Capture the cell that displays the provided text and extract its [x, y] central coordinate. 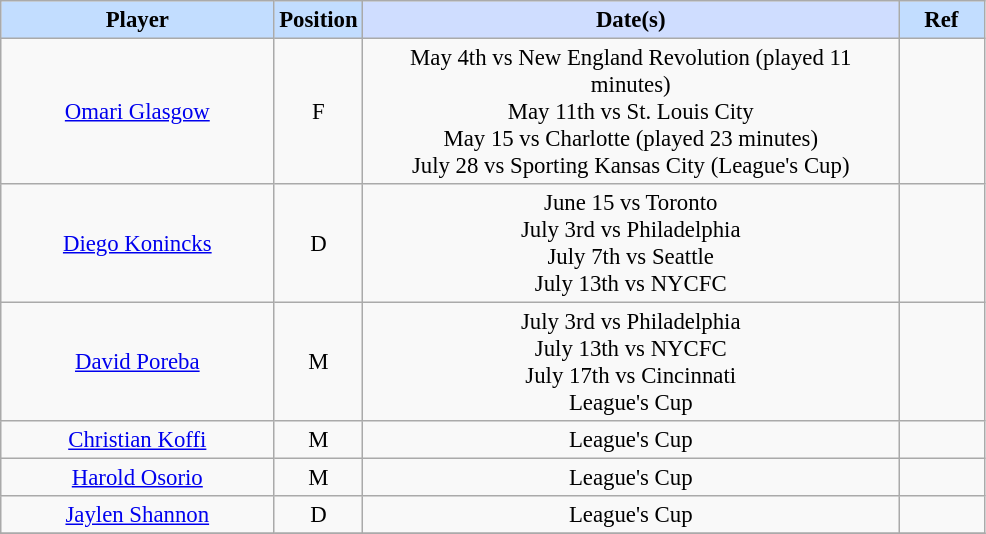
June 15 vs TorontoJuly 3rd vs PhiladelphiaJuly 7th vs SeattleJuly 13th vs NYCFC [631, 244]
July 3rd vs PhiladelphiaJuly 13th vs NYCFCJuly 17th vs CincinnatiLeague's Cup [631, 362]
Harold Osorio [138, 478]
Jaylen Shannon [138, 515]
F [318, 112]
Player [138, 20]
Diego Konincks [138, 244]
Omari Glasgow [138, 112]
David Poreba [138, 362]
Date(s) [631, 20]
Position [318, 20]
Ref [942, 20]
Christian Koffi [138, 440]
